From the cell containing the given text, extract its center point as (x, y) coordinate. 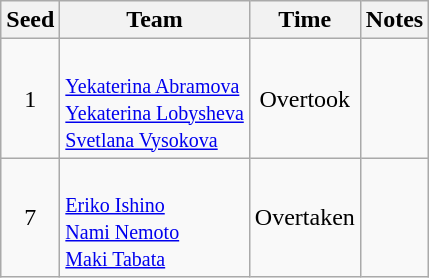
1 (30, 98)
Seed (30, 20)
Overtook (304, 98)
Time (304, 20)
Notes (394, 20)
Team (154, 20)
Yekaterina AbramovaYekaterina LobyshevaSvetlana Vysokova (154, 98)
Overtaken (304, 218)
Eriko IshinoNami NemotoMaki Tabata (154, 218)
7 (30, 218)
